Extract the [x, y] coordinate from the center of the cell holding the provided text.  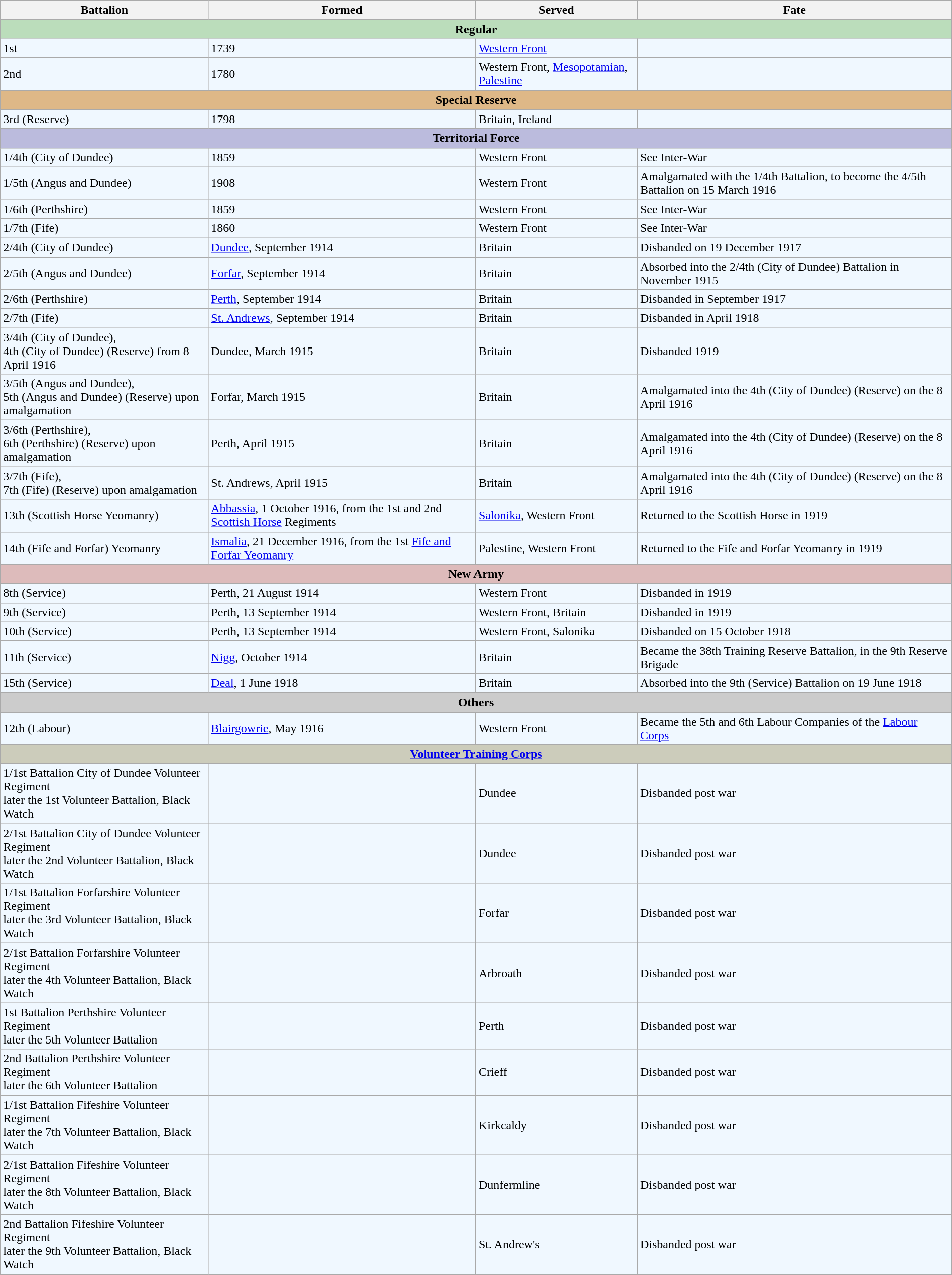
1780 [342, 74]
1798 [342, 119]
Western Front, Britain [556, 612]
Blairgowrie, May 1916 [342, 728]
Disbanded on 19 December 1917 [794, 247]
Forfar, September 1914 [342, 273]
New Army [476, 574]
Ismalia, 21 December 1916, from the 1st Fife and Forfar Yeomanry [342, 548]
Served [556, 10]
Disbanded in September 1917 [794, 299]
Battalion [104, 10]
Fate [794, 10]
Crieff [556, 1072]
3/4th (City of Dundee), 4th (City of Dundee) (Reserve) from 8 April 1916 [104, 351]
2/1st Battalion City of Dundee Volunteer Regimentlater the 2nd Volunteer Battalion, Black Watch [104, 854]
St. Andrews, September 1914 [342, 318]
Disbanded 1919 [794, 351]
Others [476, 702]
Perth, April 1915 [342, 443]
Nigg, October 1914 [342, 657]
15th (Service) [104, 683]
2/6th (Perthshire) [104, 299]
Western Front, Mesopotamian, Palestine [556, 74]
2/5th (Angus and Dundee) [104, 273]
1/4th (City of Dundee) [104, 157]
Absorbed into the 2/4th (City of Dundee) Battalion in November 1915 [794, 273]
Special Reserve [476, 100]
Returned to the Fife and Forfar Yeomanry in 1919 [794, 548]
3/7th (Fife), 7th (Fife) (Reserve) upon amalgamation [104, 483]
Abbassia, 1 October 1916, from the 1st and 2nd Scottish Horse Regiments [342, 515]
Dundee, September 1914 [342, 247]
2nd Battalion Fifeshire Volunteer Regimentlater the 9th Volunteer Battalion, Black Watch [104, 1244]
1st [104, 48]
1/7th (Fife) [104, 228]
10th (Service) [104, 631]
Perth, September 1914 [342, 299]
1/5th (Angus and Dundee) [104, 183]
1st Battalion Perthshire Volunteer Regimentlater the 5th Volunteer Battalion [104, 1026]
14th (Fife and Forfar) Yeomanry [104, 548]
Disbanded on 15 October 1918 [794, 631]
2nd Battalion Perthshire Volunteer Regimentlater the 6th Volunteer Battalion [104, 1072]
Deal, 1 June 1918 [342, 683]
Forfar, March 1915 [342, 397]
Arbroath [556, 973]
St. Andrew's [556, 1244]
Absorbed into the 9th (Service) Battalion on 19 June 1918 [794, 683]
Returned to the Scottish Horse in 1919 [794, 515]
3rd (Reserve) [104, 119]
Territorial Force [476, 138]
2nd [104, 74]
1/1st Battalion Forfarshire Volunteer Regimentlater the 3rd Volunteer Battalion, Black Watch [104, 913]
9th (Service) [104, 612]
1739 [342, 48]
11th (Service) [104, 657]
Western Front, Salonika [556, 631]
Kirkcaldy [556, 1125]
Palestine, Western Front [556, 548]
Perth, 21 August 1914 [342, 593]
Dundee, March 1915 [342, 351]
2/1st Battalion Fifeshire Volunteer Regimentlater the 8th Volunteer Battalion, Black Watch [104, 1185]
Became the 5th and 6th Labour Companies of the Labour Corps [794, 728]
St. Andrews, April 1915 [342, 483]
3/5th (Angus and Dundee), 5th (Angus and Dundee) (Reserve) upon amalgamation [104, 397]
Became the 38th Training Reserve Battalion, in the 9th Reserve Brigade [794, 657]
3/6th (Perthshire), 6th (Perthshire) (Reserve) upon amalgamation [104, 443]
13th (Scottish Horse Yeomanry) [104, 515]
1/1st Battalion City of Dundee Volunteer Regimentlater the 1st Volunteer Battalion, Black Watch [104, 793]
Britain, Ireland [556, 119]
1908 [342, 183]
1860 [342, 228]
1/6th (Perthshire) [104, 209]
Formed [342, 10]
2/4th (City of Dundee) [104, 247]
2/1st Battalion Forfarshire Volunteer Regimentlater the 4th Volunteer Battalion, Black Watch [104, 973]
Volunteer Training Corps [476, 754]
Perth [556, 1026]
Disbanded in April 1918 [794, 318]
12th (Labour) [104, 728]
Salonika, Western Front [556, 515]
Dunfermline [556, 1185]
1/1st Battalion Fifeshire Volunteer Regimentlater the 7th Volunteer Battalion, Black Watch [104, 1125]
2/7th (Fife) [104, 318]
8th (Service) [104, 593]
Forfar [556, 913]
Amalgamated with the 1/4th Battalion, to become the 4/5th Battalion on 15 March 1916 [794, 183]
Regular [476, 29]
